Search for the cell housing the specified text and yield its (X, Y) center coordinate. 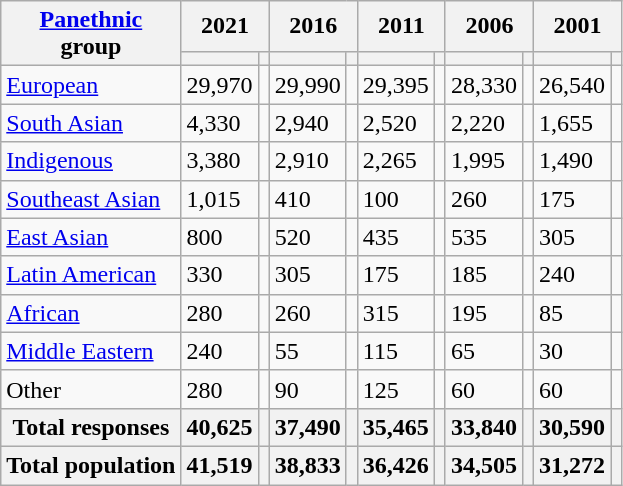
34,505 (484, 465)
520 (308, 237)
41,519 (220, 465)
195 (484, 313)
330 (220, 275)
African (91, 313)
535 (484, 237)
2,940 (308, 123)
65 (484, 351)
26,540 (572, 85)
90 (308, 389)
East Asian (91, 237)
315 (396, 313)
Southeast Asian (91, 199)
55 (308, 351)
2016 (313, 26)
435 (396, 237)
30 (572, 351)
31,272 (572, 465)
South Asian (91, 123)
2,220 (484, 123)
Panethnicgroup (91, 34)
40,625 (220, 427)
36,426 (396, 465)
2001 (578, 26)
Total responses (91, 427)
2011 (401, 26)
1,655 (572, 123)
4,330 (220, 123)
100 (396, 199)
800 (220, 237)
38,833 (308, 465)
1,015 (220, 199)
115 (396, 351)
2,265 (396, 161)
1,995 (484, 161)
2006 (489, 26)
29,395 (396, 85)
3,380 (220, 161)
European (91, 85)
85 (572, 313)
28,330 (484, 85)
1,490 (572, 161)
33,840 (484, 427)
410 (308, 199)
Middle Eastern (91, 351)
Total population (91, 465)
35,465 (396, 427)
Indigenous (91, 161)
2,910 (308, 161)
2,520 (396, 123)
Other (91, 389)
2021 (225, 26)
185 (484, 275)
Latin American (91, 275)
30,590 (572, 427)
29,990 (308, 85)
125 (396, 389)
37,490 (308, 427)
29,970 (220, 85)
